Determine the [X, Y] coordinate at the center of the cell enclosing the given text.  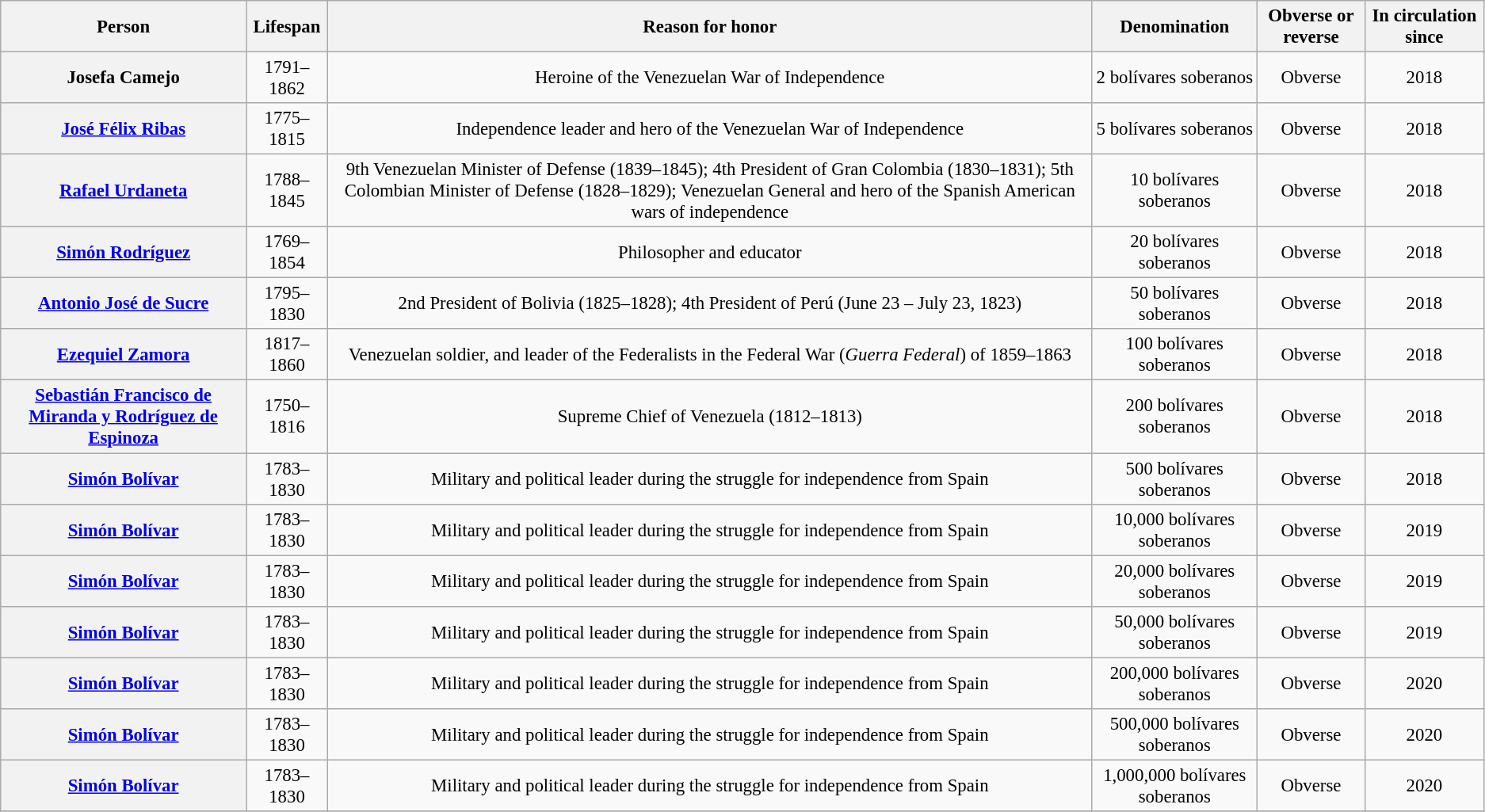
Ezequiel Zamora [124, 355]
Heroine of the Venezuelan War of Independence [710, 78]
1791–1862 [287, 78]
10 bolívares soberanos [1174, 191]
200,000 bolívares soberanos [1174, 683]
Josefa Camejo [124, 78]
1788–1845 [287, 191]
50 bolívares soberanos [1174, 304]
Independence leader and hero of the Venezuelan War of Independence [710, 128]
10,000 bolívares soberanos [1174, 529]
2 bolívares soberanos [1174, 78]
Reason for honor [710, 27]
Supreme Chief of Venezuela (1812–1813) [710, 417]
200 bolívares soberanos [1174, 417]
50,000 bolívares soberanos [1174, 632]
1775–1815 [287, 128]
100 bolívares soberanos [1174, 355]
1817–1860 [287, 355]
In circulation since [1424, 27]
500 bolívares soberanos [1174, 478]
Philosopher and educator [710, 252]
2nd President of Bolivia (1825–1828); 4th President of Perú (June 23 – July 23, 1823) [710, 304]
20 bolívares soberanos [1174, 252]
Venezuelan soldier, and leader of the Federalists in the Federal War (Guerra Federal) of 1859–1863 [710, 355]
Person [124, 27]
1769–1854 [287, 252]
Rafael Urdaneta [124, 191]
1795–1830 [287, 304]
Simón Rodríguez [124, 252]
5 bolívares soberanos [1174, 128]
Sebastián Francisco de Miranda y Rodríguez de Espinoza [124, 417]
José Félix Ribas [124, 128]
20,000 bolívares soberanos [1174, 581]
Denomination [1174, 27]
Obverse or reverse [1311, 27]
Antonio José de Sucre [124, 304]
1,000,000 bolívares soberanos [1174, 786]
500,000 bolívares soberanos [1174, 735]
1750–1816 [287, 417]
Lifespan [287, 27]
